Output the (X, Y) coordinate of the center of the cell containing the given text.  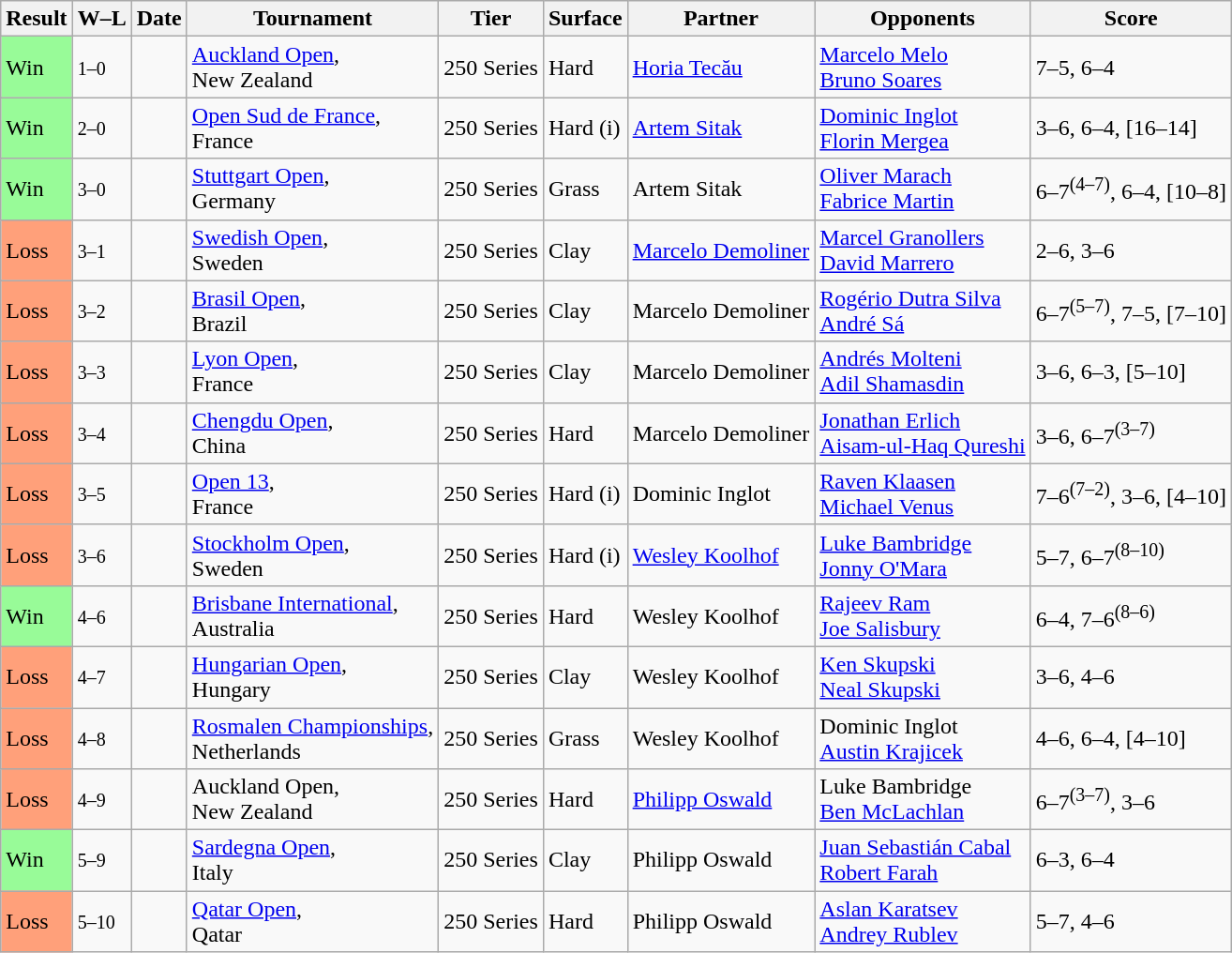
1–0 (101, 68)
Marcel Granollers David Marrero (923, 250)
5–7, 6–7(8–10) (1131, 555)
4–6 (101, 615)
Lyon Open, France (312, 371)
Qatar Open, Qatar (312, 921)
3–6, 4–6 (1131, 677)
Ken Skupski Neal Skupski (923, 677)
Andrés Molteni Adil Shamasdin (923, 371)
5–9 (101, 861)
Dominic Inglot Florin Mergea (923, 128)
4–8 (101, 737)
Stuttgart Open, Germany (312, 189)
3–1 (101, 250)
3–0 (101, 189)
Score (1131, 19)
Partner (721, 19)
Tournament (312, 19)
Rogério Dutra Silva André Sá (923, 311)
Result (37, 19)
Brisbane International, Australia (312, 615)
6–7(5–7), 7–5, [7–10] (1131, 311)
4–9 (101, 799)
Horia Tecău (721, 68)
Raven Klaasen Michael Venus (923, 493)
Open 13, France (312, 493)
Brasil Open, Brazil (312, 311)
Rosmalen Championships, Netherlands (312, 737)
3–4 (101, 433)
2–0 (101, 128)
Sardegna Open, Italy (312, 861)
W–L (101, 19)
6–4, 7–6(8–6) (1131, 615)
Jonathan Erlich Aisam-ul-Haq Qureshi (923, 433)
Open Sud de France, France (312, 128)
Luke Bambridge Jonny O'Mara (923, 555)
Rajeev Ram Joe Salisbury (923, 615)
Tier (491, 19)
4–7 (101, 677)
Date (159, 19)
3–5 (101, 493)
Marcelo Melo Bruno Soares (923, 68)
3–6, 6–3, [5–10] (1131, 371)
Opponents (923, 19)
Luke Bambridge Ben McLachlan (923, 799)
4–6, 6–4, [4–10] (1131, 737)
Aslan Karatsev Andrey Rublev (923, 921)
6–7(4–7), 6–4, [10–8] (1131, 189)
3–2 (101, 311)
Juan Sebastián Cabal Robert Farah (923, 861)
5–7, 4–6 (1131, 921)
Chengdu Open, China (312, 433)
7–6(7–2), 3–6, [4–10] (1131, 493)
3–6, 6–4, [16–14] (1131, 128)
6–7(3–7), 3–6 (1131, 799)
7–5, 6–4 (1131, 68)
3–6 (101, 555)
2–6, 3–6 (1131, 250)
3–6, 6–7(3–7) (1131, 433)
3–3 (101, 371)
5–10 (101, 921)
Stockholm Open, Sweden (312, 555)
Dominic Inglot Austin Krajicek (923, 737)
Oliver Marach Fabrice Martin (923, 189)
Surface (585, 19)
Swedish Open, Sweden (312, 250)
6–3, 6–4 (1131, 861)
Hungarian Open, Hungary (312, 677)
Dominic Inglot (721, 493)
